Scan for the cell matching the given text and deliver its (x, y) coordinate at center. 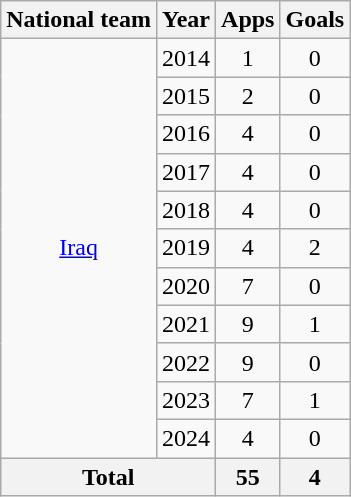
2023 (186, 400)
2014 (186, 58)
55 (248, 477)
National team (79, 20)
2018 (186, 210)
Apps (248, 20)
2020 (186, 286)
2017 (186, 172)
2022 (186, 362)
Iraq (79, 248)
2015 (186, 96)
2016 (186, 134)
Goals (315, 20)
2021 (186, 324)
Total (108, 477)
2024 (186, 438)
Year (186, 20)
2019 (186, 248)
